Detect which cell encompasses the target text, then output its (x, y) center coordinate. 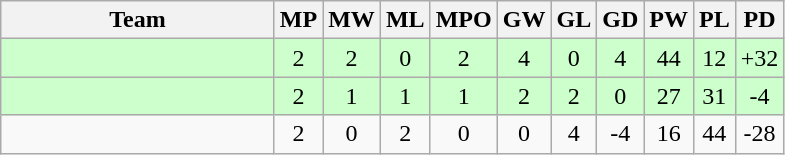
+32 (760, 58)
PL (714, 20)
16 (669, 134)
GW (524, 20)
ML (405, 20)
MW (352, 20)
-28 (760, 134)
31 (714, 96)
27 (669, 96)
GL (574, 20)
MPO (464, 20)
Team (138, 20)
12 (714, 58)
PD (760, 20)
PW (669, 20)
GD (620, 20)
MP (298, 20)
